Capture the cell that displays the provided text and extract its [x, y] central coordinate. 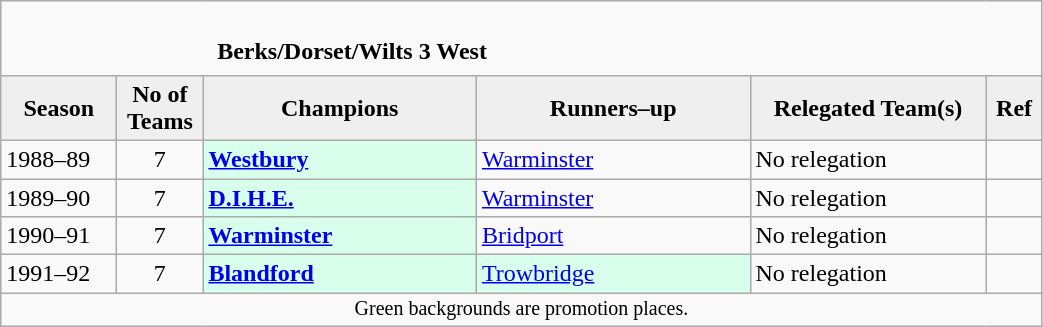
Trowbridge [613, 274]
Champions [340, 108]
Runners–up [613, 108]
Season [59, 108]
1990–91 [59, 236]
1988–89 [59, 159]
No of Teams [160, 108]
1989–90 [59, 197]
Ref [1014, 108]
Blandford [340, 274]
D.I.H.E. [340, 197]
1991–92 [59, 274]
Westbury [340, 159]
Relegated Team(s) [868, 108]
Bridport [613, 236]
Green backgrounds are promotion places. [522, 310]
